Capture the cell that displays the provided text and extract its [X, Y] central coordinate. 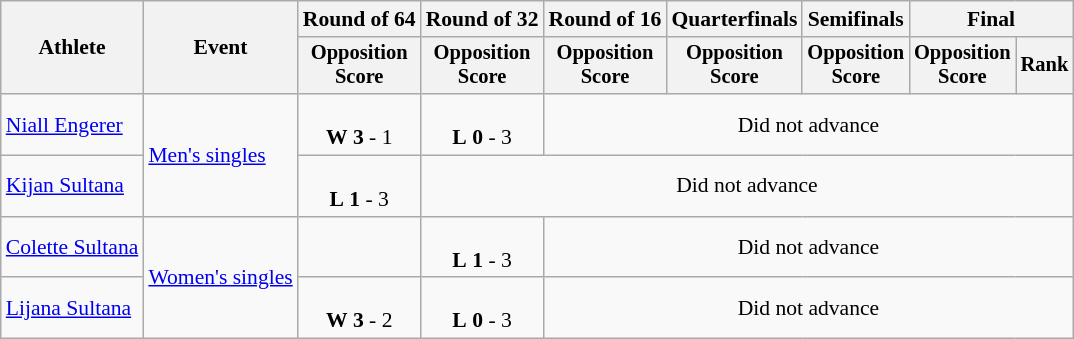
Colette Sultana [72, 248]
Quarterfinals [734, 19]
Women's singles [220, 278]
Event [220, 48]
Round of 32 [482, 19]
Rank [1045, 66]
Lijana Sultana [72, 308]
Athlete [72, 48]
Final [991, 19]
W 3 - 2 [360, 308]
Kijan Sultana [72, 186]
Semifinals [856, 19]
W 3 - 1 [360, 124]
Men's singles [220, 155]
Niall Engerer [72, 124]
Round of 64 [360, 19]
Round of 16 [606, 19]
